Extract the (x, y) coordinate from the center of the cell holding the provided text.  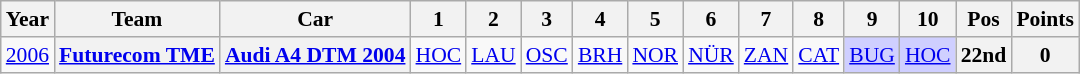
NÜR (711, 55)
OSC (547, 55)
Team (137, 19)
ZAN (766, 55)
9 (872, 19)
LAU (493, 55)
Points (1045, 19)
2006 (28, 55)
NOR (655, 55)
3 (547, 19)
8 (818, 19)
1 (439, 19)
Pos (984, 19)
Year (28, 19)
0 (1045, 55)
10 (928, 19)
Audi A4 DTM 2004 (316, 55)
BRH (600, 55)
6 (711, 19)
CAT (818, 55)
7 (766, 19)
5 (655, 19)
Car (316, 19)
22nd (984, 55)
4 (600, 19)
Futurecom TME (137, 55)
2 (493, 19)
BUG (872, 55)
